Provide the (X, Y) coordinate of the cell's center where the given text is located.  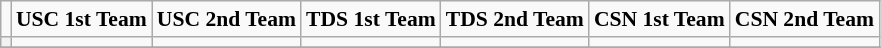
CSN 2nd Team (804, 19)
TDS 2nd Team (515, 19)
USC 2nd Team (226, 19)
USC 1st Team (82, 19)
TDS 1st Team (371, 19)
CSN 1st Team (660, 19)
